Determine the (x, y) coordinate at the center of the cell enclosing the given text.  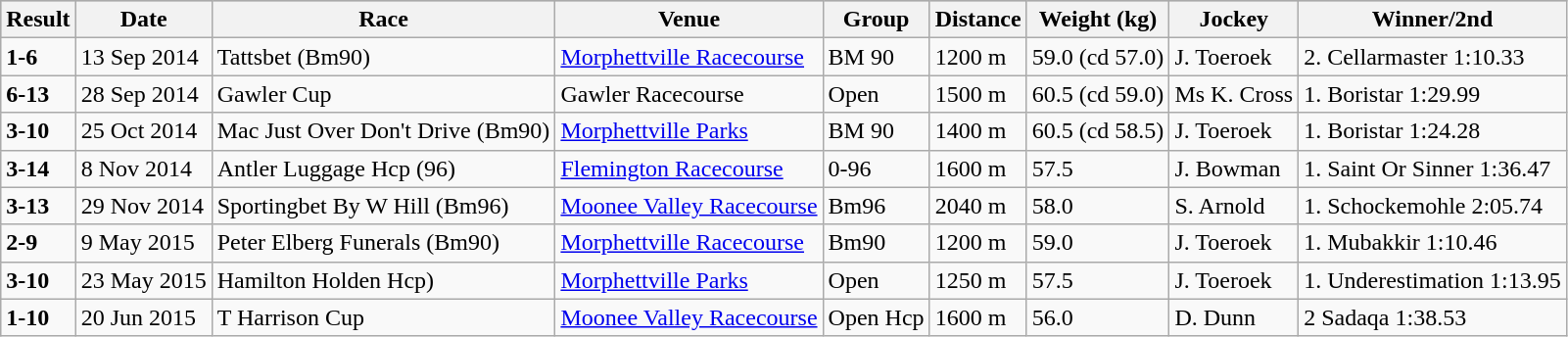
2 Sadaqa 1:38.53 (1433, 317)
1500 m (977, 94)
1-10 (38, 317)
60.5 (cd 58.5) (1098, 131)
2-9 (38, 243)
13 Sep 2014 (143, 57)
1. Mubakkir 1:10.46 (1433, 243)
Bm90 (876, 243)
2040 m (977, 206)
Jockey (1234, 20)
Hamilton Holden Hcp) (384, 280)
J. Bowman (1234, 168)
Tattsbet (Bm90) (384, 57)
Gawler Racecourse (689, 94)
Date (143, 20)
Group (876, 20)
8 Nov 2014 (143, 168)
25 Oct 2014 (143, 131)
20 Jun 2015 (143, 317)
6-13 (38, 94)
Ms K. Cross (1234, 94)
Bm96 (876, 206)
Gawler Cup (384, 94)
Sportingbet By W Hill (Bm96) (384, 206)
0-96 (876, 168)
Winner/2nd (1433, 20)
Open Hcp (876, 317)
56.0 (1098, 317)
59.0 (cd 57.0) (1098, 57)
Weight (kg) (1098, 20)
58.0 (1098, 206)
Peter Elberg Funerals (Bm90) (384, 243)
Venue (689, 20)
9 May 2015 (143, 243)
D. Dunn (1234, 317)
1. Boristar 1:29.99 (1433, 94)
23 May 2015 (143, 280)
60.5 (cd 59.0) (1098, 94)
Antler Luggage Hcp (96) (384, 168)
1. Boristar 1:24.28 (1433, 131)
T Harrison Cup (384, 317)
28 Sep 2014 (143, 94)
S. Arnold (1234, 206)
Mac Just Over Don't Drive (Bm90) (384, 131)
1-6 (38, 57)
59.0 (1098, 243)
Race (384, 20)
Distance (977, 20)
1. Underestimation 1:13.95 (1433, 280)
1400 m (977, 131)
29 Nov 2014 (143, 206)
3-13 (38, 206)
2. Cellarmaster 1:10.33 (1433, 57)
Result (38, 20)
Flemington Racecourse (689, 168)
1. Saint Or Sinner 1:36.47 (1433, 168)
1. Schockemohle 2:05.74 (1433, 206)
3-14 (38, 168)
1250 m (977, 280)
